Provide the (X, Y) coordinate of the cell's center where the given text is located.  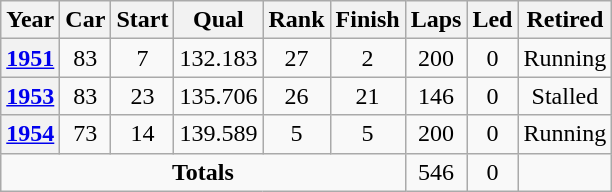
73 (86, 134)
7 (142, 58)
23 (142, 96)
Retired (565, 20)
Start (142, 20)
Stalled (565, 96)
1953 (30, 96)
Finish (368, 20)
Laps (436, 20)
14 (142, 134)
1954 (30, 134)
26 (296, 96)
146 (436, 96)
Qual (218, 20)
21 (368, 96)
135.706 (218, 96)
Year (30, 20)
Led (492, 20)
Rank (296, 20)
546 (436, 172)
2 (368, 58)
Totals (203, 172)
139.589 (218, 134)
27 (296, 58)
1951 (30, 58)
Car (86, 20)
132.183 (218, 58)
